Search for the cell housing the specified text and yield its (X, Y) center coordinate. 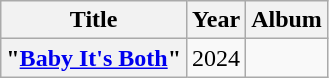
Title (94, 20)
2024 (216, 58)
Year (216, 20)
"Baby It's Both" (94, 58)
Album (287, 20)
